Detect which cell encompasses the target text, then output its (x, y) center coordinate. 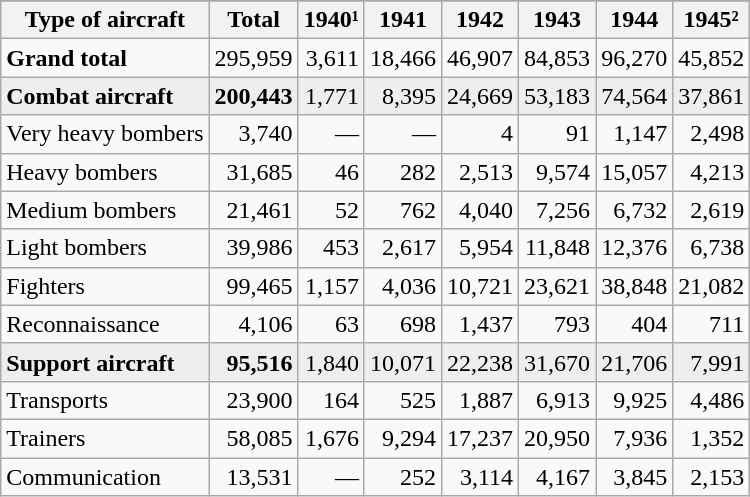
13,531 (254, 477)
24,669 (480, 96)
46 (331, 172)
4,486 (712, 400)
7,936 (634, 438)
7,256 (558, 210)
711 (712, 324)
31,670 (558, 362)
3,740 (254, 134)
3,845 (634, 477)
1943 (558, 20)
23,900 (254, 400)
7,991 (712, 362)
39,986 (254, 248)
6,913 (558, 400)
453 (331, 248)
4 (480, 134)
793 (558, 324)
1,147 (634, 134)
1,771 (331, 96)
2,617 (402, 248)
200,443 (254, 96)
282 (402, 172)
295,959 (254, 58)
63 (331, 324)
31,685 (254, 172)
2,153 (712, 477)
10,721 (480, 286)
84,853 (558, 58)
45,852 (712, 58)
404 (634, 324)
74,564 (634, 96)
525 (402, 400)
4,040 (480, 210)
17,237 (480, 438)
Heavy bombers (105, 172)
58,085 (254, 438)
1945² (712, 20)
1,887 (480, 400)
21,082 (712, 286)
2,513 (480, 172)
4,167 (558, 477)
52 (331, 210)
Transports (105, 400)
3,114 (480, 477)
4,213 (712, 172)
21,461 (254, 210)
Combat aircraft (105, 96)
1,840 (331, 362)
Medium bombers (105, 210)
Light bombers (105, 248)
2,619 (712, 210)
12,376 (634, 248)
Grand total (105, 58)
10,071 (402, 362)
Fighters (105, 286)
9,925 (634, 400)
8,395 (402, 96)
99,465 (254, 286)
9,574 (558, 172)
96,270 (634, 58)
Type of aircraft (105, 20)
4,036 (402, 286)
1940¹ (331, 20)
1,157 (331, 286)
23,621 (558, 286)
18,466 (402, 58)
1,437 (480, 324)
38,848 (634, 286)
164 (331, 400)
21,706 (634, 362)
15,057 (634, 172)
6,732 (634, 210)
11,848 (558, 248)
Total (254, 20)
37,861 (712, 96)
252 (402, 477)
1944 (634, 20)
91 (558, 134)
762 (402, 210)
Communication (105, 477)
20,950 (558, 438)
1,676 (331, 438)
9,294 (402, 438)
95,516 (254, 362)
6,738 (712, 248)
46,907 (480, 58)
1942 (480, 20)
Support aircraft (105, 362)
4,106 (254, 324)
1941 (402, 20)
3,611 (331, 58)
22,238 (480, 362)
Very heavy bombers (105, 134)
Trainers (105, 438)
2,498 (712, 134)
5,954 (480, 248)
1,352 (712, 438)
53,183 (558, 96)
698 (402, 324)
Reconnaissance (105, 324)
